Determine the (x, y) coordinate at the center of the cell enclosing the given text.  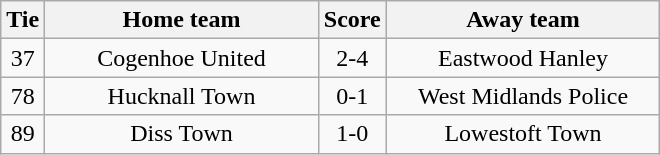
West Midlands Police (523, 96)
2-4 (352, 58)
0-1 (352, 96)
Home team (182, 20)
Lowestoft Town (523, 134)
Tie (23, 20)
Cogenhoe United (182, 58)
Score (352, 20)
Diss Town (182, 134)
1-0 (352, 134)
78 (23, 96)
89 (23, 134)
Away team (523, 20)
37 (23, 58)
Hucknall Town (182, 96)
Eastwood Hanley (523, 58)
